Capture the cell that displays the provided text and extract its [X, Y] central coordinate. 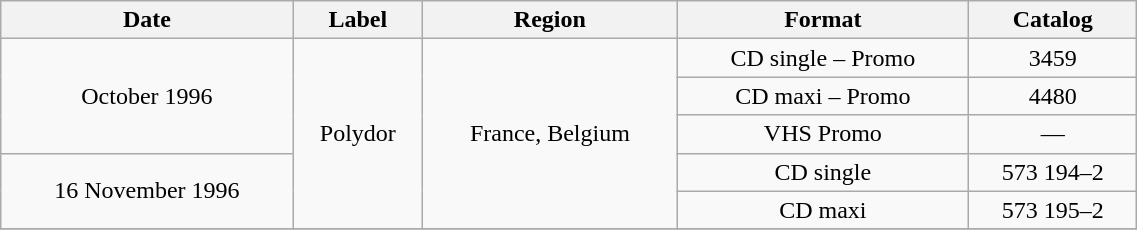
3459 [1053, 58]
Label [358, 20]
Date [147, 20]
Region [550, 20]
4480 [1053, 96]
16 November 1996 [147, 191]
CD single [822, 172]
CD single – Promo [822, 58]
CD maxi [822, 210]
573 194–2 [1053, 172]
Polydor [358, 134]
Catalog [1053, 20]
VHS Promo [822, 134]
— [1053, 134]
573 195–2 [1053, 210]
CD maxi – Promo [822, 96]
France, Belgium [550, 134]
October 1996 [147, 96]
Format [822, 20]
